From the cell containing the given text, extract its center point as [X, Y] coordinate. 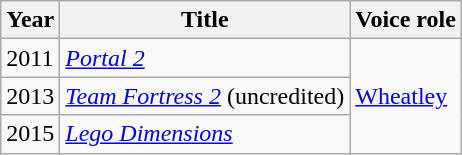
Title [205, 20]
Voice role [406, 20]
Portal 2 [205, 58]
Wheatley [406, 96]
Team Fortress 2 (uncredited) [205, 96]
Year [30, 20]
2015 [30, 134]
2011 [30, 58]
Lego Dimensions [205, 134]
2013 [30, 96]
